Identify which cell holds the provided text, then report its [X, Y] central coordinate. 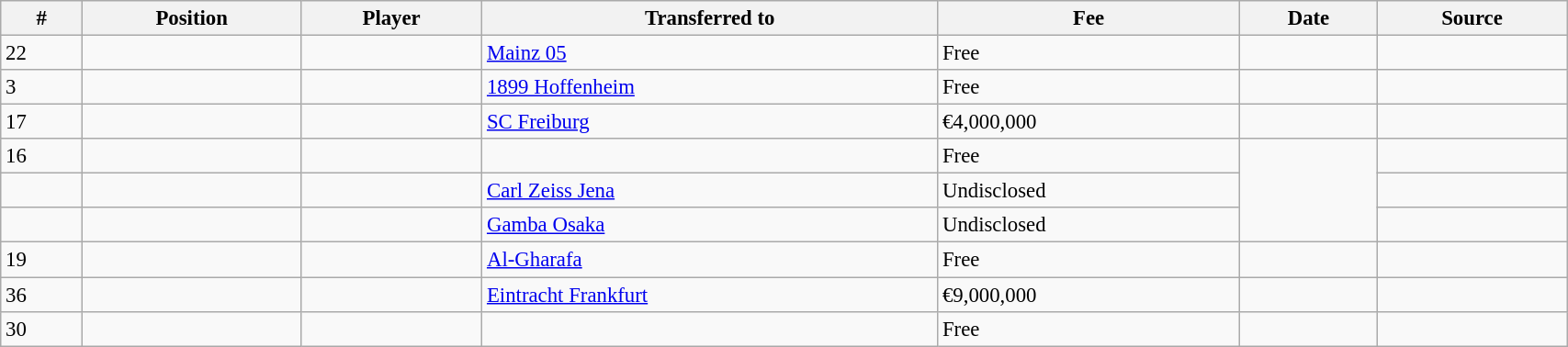
Al-Gharafa [710, 260]
16 [42, 156]
Eintracht Frankfurt [710, 295]
22 [42, 53]
# [42, 18]
30 [42, 329]
Date [1309, 18]
3 [42, 87]
Mainz 05 [710, 53]
Gamba Osaka [710, 225]
€4,000,000 [1089, 122]
36 [42, 295]
Carl Zeiss Jena [710, 191]
19 [42, 260]
17 [42, 122]
Transferred to [710, 18]
Player [391, 18]
€9,000,000 [1089, 295]
Source [1472, 18]
1899 Hoffenheim [710, 87]
SC Freiburg [710, 122]
Position [192, 18]
Fee [1089, 18]
